From the cell containing the given text, extract its center point as (x, y) coordinate. 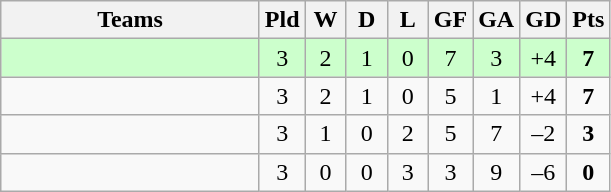
Pld (282, 20)
Teams (130, 20)
D (366, 20)
GA (496, 20)
GF (450, 20)
L (408, 20)
–2 (544, 134)
–6 (544, 172)
GD (544, 20)
9 (496, 172)
W (326, 20)
Pts (588, 20)
